Output the [x, y] coordinate of the center of the cell containing the given text.  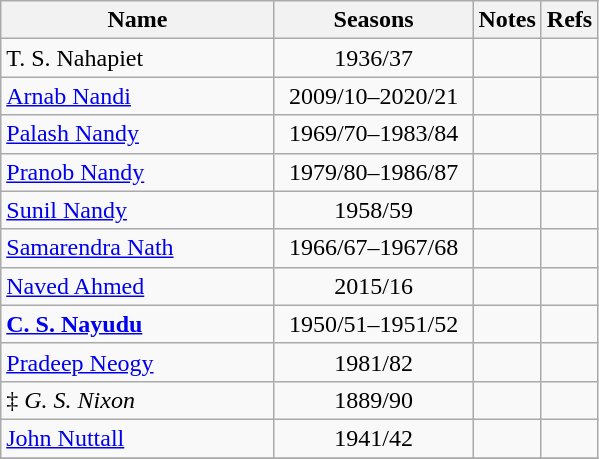
1979/80–1986/87 [374, 172]
Sunil Nandy [138, 210]
C. S. Nayudu [138, 324]
‡ G. S. Nixon [138, 400]
John Nuttall [138, 438]
Refs [569, 20]
Notes [507, 20]
1966/67–1967/68 [374, 248]
Palash Nandy [138, 134]
1941/42 [374, 438]
Pranob Nandy [138, 172]
1958/59 [374, 210]
1981/82 [374, 362]
2009/10–2020/21 [374, 96]
Samarendra Nath [138, 248]
2015/16 [374, 286]
Naved Ahmed [138, 286]
Arnab Nandi [138, 96]
Name [138, 20]
1889/90 [374, 400]
1950/51–1951/52 [374, 324]
Seasons [374, 20]
Pradeep Neogy [138, 362]
T. S. Nahapiet [138, 58]
1936/37 [374, 58]
1969/70–1983/84 [374, 134]
